Pinpoint the cell where the given text exists, returning its [X, Y] midpoint coordinate. 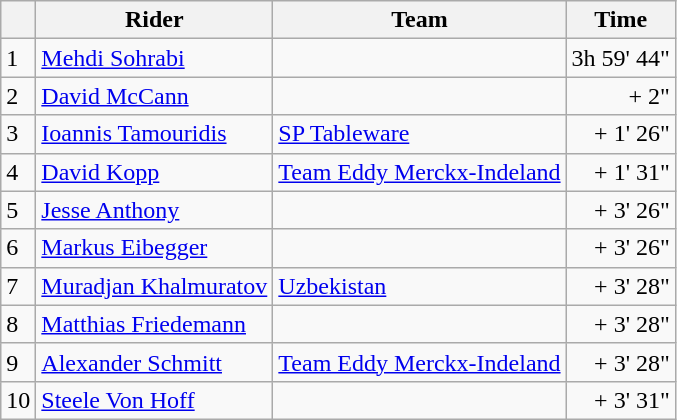
Markus Eibegger [154, 248]
7 [18, 286]
4 [18, 172]
3 [18, 134]
Rider [154, 20]
Ioannis Tamouridis [154, 134]
Mehdi Sohrabi [154, 58]
Uzbekistan [420, 286]
2 [18, 96]
Time [620, 20]
1 [18, 58]
Jesse Anthony [154, 210]
+ 1' 26" [620, 134]
8 [18, 324]
9 [18, 362]
Team [420, 20]
+ 1' 31" [620, 172]
10 [18, 400]
SP Tableware [420, 134]
David McCann [154, 96]
3h 59' 44" [620, 58]
5 [18, 210]
6 [18, 248]
+ 3' 31" [620, 400]
David Kopp [154, 172]
Steele Von Hoff [154, 400]
+ 2" [620, 96]
Muradjan Khalmuratov [154, 286]
Matthias Friedemann [154, 324]
Alexander Schmitt [154, 362]
